Return the [X, Y] coordinate for the center point of the cell that contains the specified text.  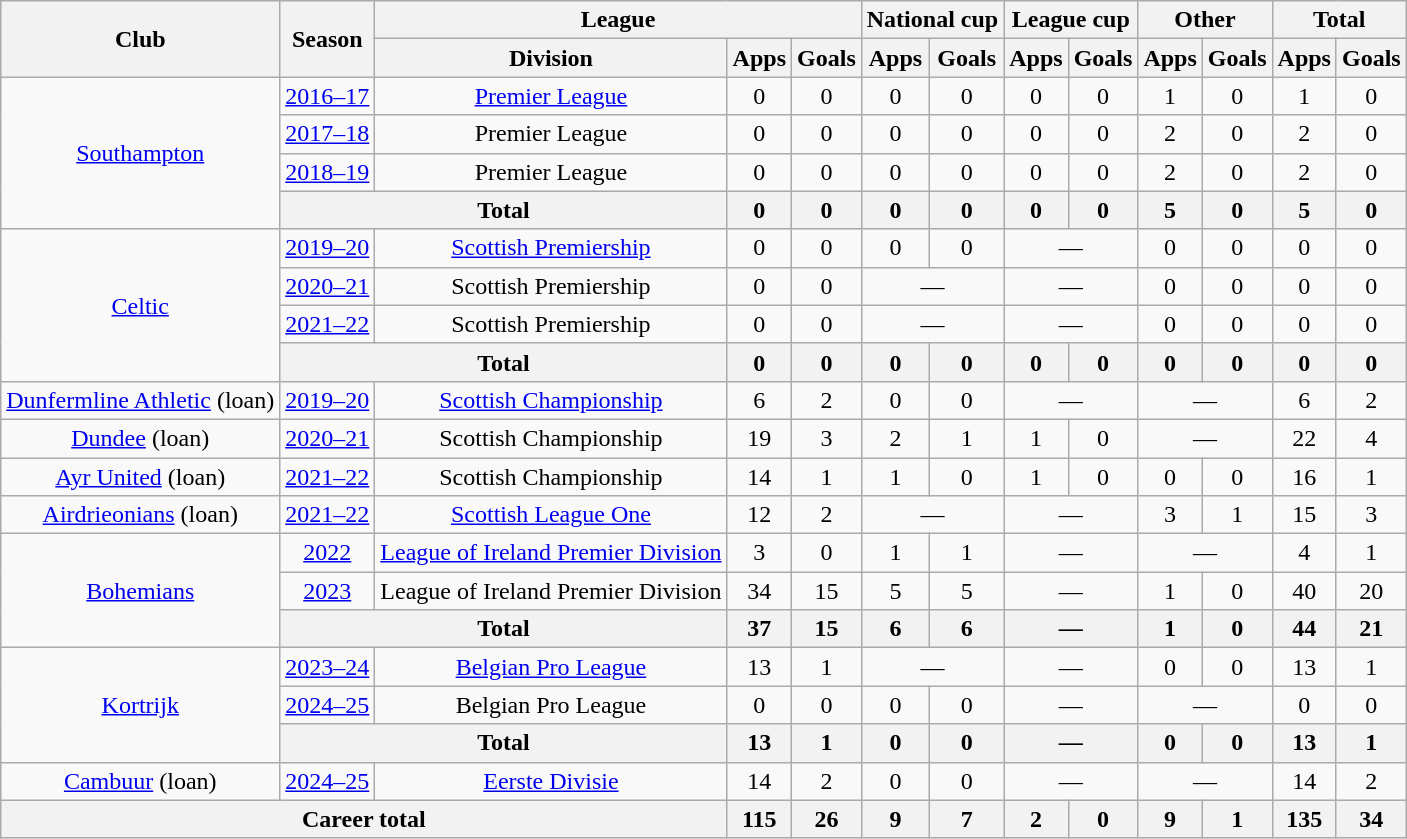
2022 [328, 553]
2016–17 [328, 96]
Bohemians [140, 591]
12 [759, 515]
Season [328, 39]
16 [1304, 477]
20 [1371, 591]
19 [759, 438]
Division [551, 58]
135 [1304, 819]
40 [1304, 591]
Cambuur (loan) [140, 781]
Other [1205, 20]
26 [827, 819]
Celtic [140, 305]
37 [759, 629]
Career total [364, 819]
Eerste Divisie [551, 781]
2017–18 [328, 134]
2018–19 [328, 172]
National cup [932, 20]
2023 [328, 591]
League [618, 20]
Ayr United (loan) [140, 477]
Club [140, 39]
Airdrieonians (loan) [140, 515]
2023–24 [328, 667]
21 [1371, 629]
115 [759, 819]
Scottish League One [551, 515]
League cup [1071, 20]
44 [1304, 629]
22 [1304, 438]
Dundee (loan) [140, 438]
Kortrijk [140, 705]
7 [967, 819]
Southampton [140, 153]
Dunfermline Athletic (loan) [140, 400]
